For the text-containing cell, return its midpoint in (X, Y) coordinate format. 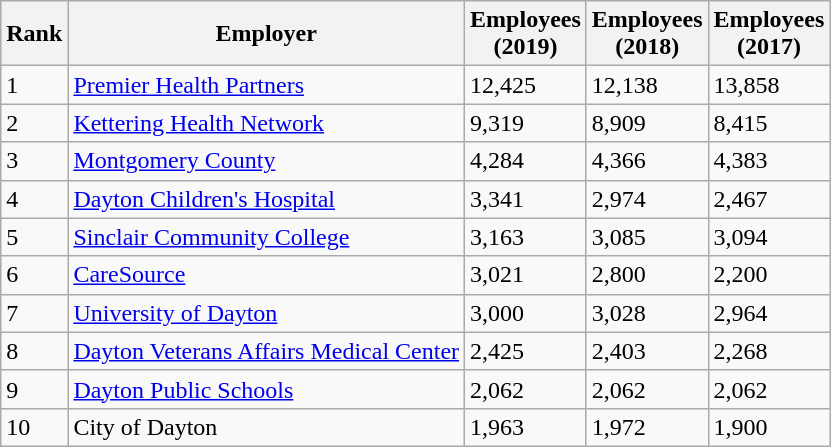
9,319 (526, 123)
3,341 (526, 199)
Dayton Public Schools (266, 389)
8,909 (647, 123)
1 (34, 85)
Employees(2018) (647, 34)
CareSource (266, 275)
4,383 (769, 161)
1,900 (769, 427)
3,028 (647, 313)
2 (34, 123)
4,366 (647, 161)
3,021 (526, 275)
3,094 (769, 237)
8,415 (769, 123)
1,963 (526, 427)
City of Dayton (266, 427)
10 (34, 427)
2,200 (769, 275)
Employees(2019) (526, 34)
2,467 (769, 199)
Kettering Health Network (266, 123)
Employer (266, 34)
2,964 (769, 313)
2,800 (647, 275)
Montgomery County (266, 161)
Premier Health Partners (266, 85)
Employees(2017) (769, 34)
4 (34, 199)
5 (34, 237)
2,425 (526, 351)
Dayton Children's Hospital (266, 199)
Rank (34, 34)
4,284 (526, 161)
8 (34, 351)
12,425 (526, 85)
2,403 (647, 351)
2,268 (769, 351)
3 (34, 161)
12,138 (647, 85)
Sinclair Community College (266, 237)
Dayton Veterans Affairs Medical Center (266, 351)
9 (34, 389)
7 (34, 313)
3,000 (526, 313)
6 (34, 275)
University of Dayton (266, 313)
3,163 (526, 237)
2,974 (647, 199)
13,858 (769, 85)
3,085 (647, 237)
1,972 (647, 427)
